For the text-containing cell, return its midpoint in [x, y] coordinate format. 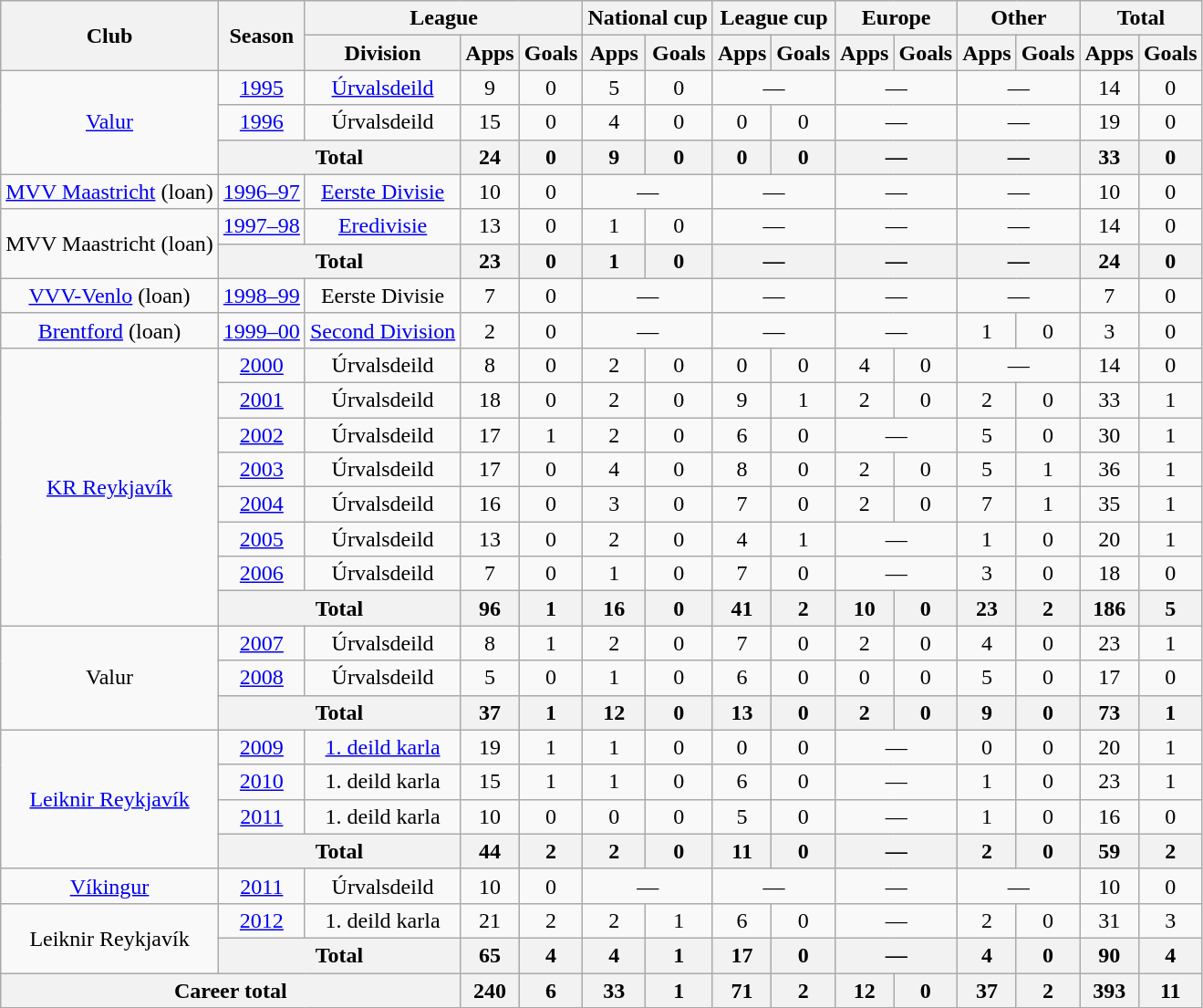
Eredivisie [382, 226]
73 [1109, 712]
2006 [261, 574]
2009 [261, 747]
2004 [261, 504]
Career total [231, 990]
36 [1109, 470]
186 [1109, 608]
Other [1019, 18]
Season [261, 36]
Europe [897, 18]
44 [490, 851]
31 [1109, 920]
2012 [261, 920]
2005 [261, 539]
1996–97 [261, 192]
21 [490, 920]
VVV-Venlo (loan) [109, 296]
41 [742, 608]
Víkingur [109, 886]
240 [490, 990]
65 [490, 955]
League [443, 18]
2002 [261, 435]
2008 [261, 678]
96 [490, 608]
Second Division [382, 330]
1995 [261, 88]
90 [1109, 955]
National cup [648, 18]
1997–98 [261, 226]
2007 [261, 643]
1996 [261, 122]
2001 [261, 400]
30 [1109, 435]
59 [1109, 851]
2010 [261, 782]
Club [109, 36]
393 [1109, 990]
1998–99 [261, 296]
Division [382, 53]
2000 [261, 365]
Brentford (loan) [109, 330]
KR Reykjavík [109, 486]
1999–00 [261, 330]
2003 [261, 470]
71 [742, 990]
35 [1109, 504]
League cup [773, 18]
